Return (x, y) of the center of cell containing provided text 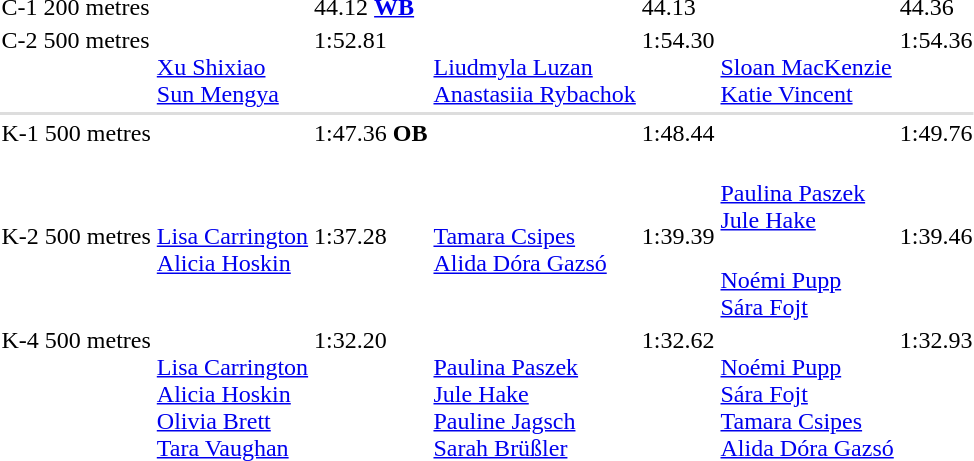
Xu ShixiaoSun Mengya (232, 67)
1:54.30 (678, 67)
C-2 500 metres (76, 67)
1:49.76 (936, 133)
K-1 500 metres (76, 133)
K-2 500 metres (76, 236)
Tamara CsipesAlida Dóra Gazsó (534, 236)
Liudmyla LuzanAnastasiia Rybachok (534, 67)
1:47.36 OB (371, 133)
Paulina PaszekJule Hake (807, 193)
1:39.46 (936, 236)
Noémi PuppSára Fojt (807, 280)
1:37.28 (371, 236)
1:39.39 (678, 236)
Lisa CarringtonAlicia Hoskin (232, 236)
1:48.44 (678, 133)
Sloan MacKenzieKatie Vincent (807, 67)
1:52.81 (371, 67)
1:54.36 (936, 67)
